Return the [x, y] coordinate for the center point of the cell that contains the specified text.  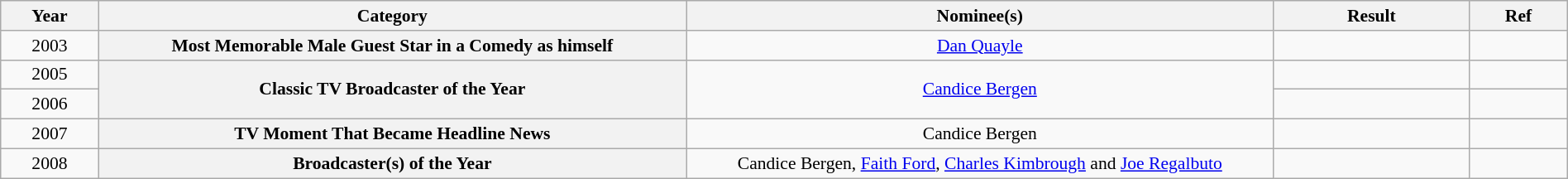
2007 [50, 134]
Year [50, 16]
Classic TV Broadcaster of the Year [392, 89]
Nominee(s) [980, 16]
2008 [50, 163]
Broadcaster(s) of the Year [392, 163]
Candice Bergen, Faith Ford, Charles Kimbrough and Joe Regalbuto [980, 163]
Result [1371, 16]
TV Moment That Became Headline News [392, 134]
Ref [1518, 16]
2003 [50, 46]
Most Memorable Male Guest Star in a Comedy as himself [392, 46]
Dan Quayle [980, 46]
2005 [50, 75]
2006 [50, 104]
Category [392, 16]
